Output the [x, y] coordinate of the center of the cell containing the given text.  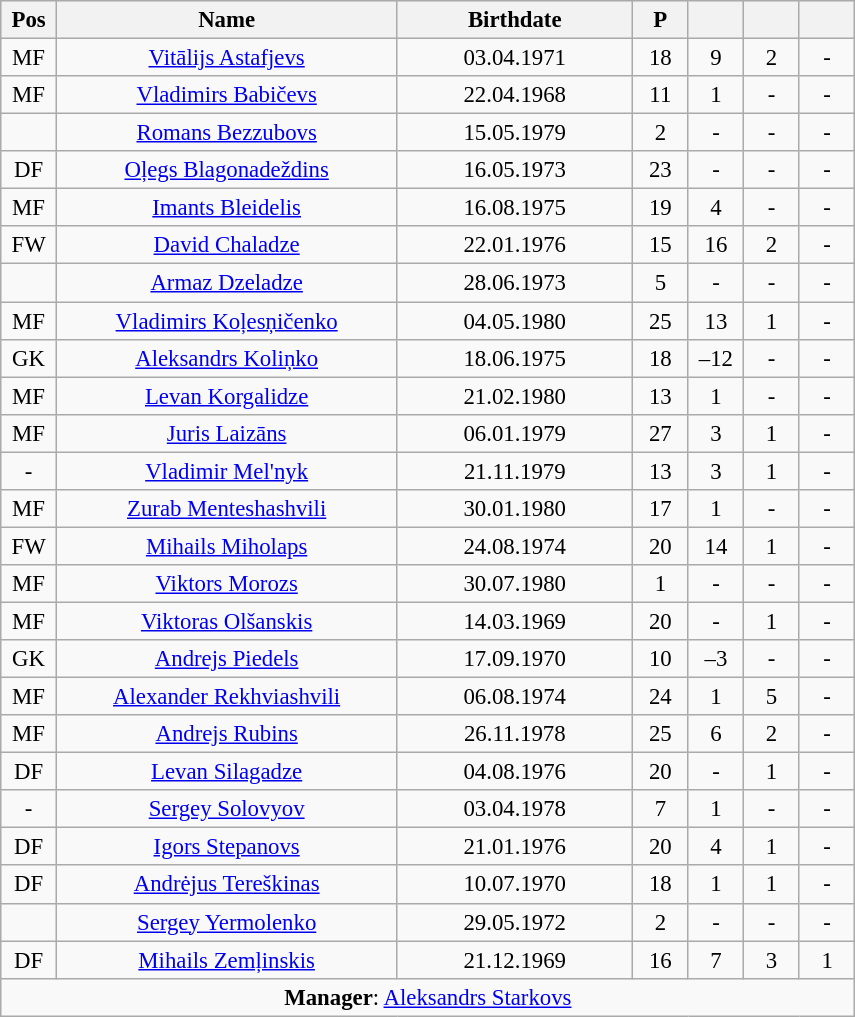
26.11.1978 [515, 734]
19 [661, 208]
21.12.1969 [515, 960]
Andrėjus Tereškinas [226, 885]
Birthdate [515, 20]
06.08.1974 [515, 697]
Levan Korgalidze [226, 396]
P [661, 20]
Vladimirs Babičevs [226, 95]
10.07.1970 [515, 885]
Aleksandrs Koliņko [226, 358]
Zurab Menteshashvili [226, 509]
16.08.1975 [515, 208]
Viktoras Olšanskis [226, 621]
28.06.1973 [515, 283]
Oļegs Blagonadeždins [226, 170]
Igors Stepanovs [226, 847]
Mihails Zemļinskis [226, 960]
Vladimirs Koļesņičenko [226, 321]
22.04.1968 [515, 95]
04.08.1976 [515, 772]
21.02.1980 [515, 396]
David Chaladze [226, 245]
–3 [716, 659]
29.05.1972 [515, 922]
14 [716, 546]
11 [661, 95]
24.08.1974 [515, 546]
9 [716, 58]
21.01.1976 [515, 847]
Viktors Morozs [226, 584]
Romans Bezzubovs [226, 133]
18.06.1975 [515, 358]
22.01.1976 [515, 245]
Armaz Dzeladze [226, 283]
Vladimir Mel'nyk [226, 471]
27 [661, 433]
Sergey Yermolenko [226, 922]
23 [661, 170]
Mihails Miholaps [226, 546]
Andrejs Rubins [226, 734]
Imants Bleidelis [226, 208]
Alexander Rekhviashvili [226, 697]
06.01.1979 [515, 433]
–12 [716, 358]
Andrejs Piedels [226, 659]
6 [716, 734]
21.11.1979 [515, 471]
24 [661, 697]
16.05.1973 [515, 170]
17 [661, 509]
30.01.1980 [515, 509]
30.07.1980 [515, 584]
Manager: Aleksandrs Starkovs [428, 997]
Name [226, 20]
Pos [29, 20]
03.04.1971 [515, 58]
15.05.1979 [515, 133]
14.03.1969 [515, 621]
Vitālijs Astafjevs [226, 58]
03.04.1978 [515, 809]
Levan Silagadze [226, 772]
04.05.1980 [515, 321]
10 [661, 659]
15 [661, 245]
Juris Laizāns [226, 433]
Sergey Solovyov [226, 809]
17.09.1970 [515, 659]
